Capture the cell that displays the provided text and extract its (X, Y) central coordinate. 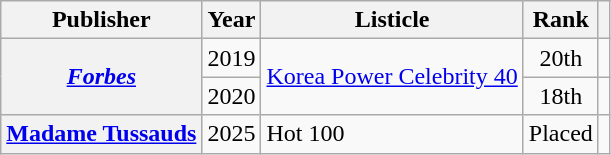
Rank (560, 20)
2020 (232, 96)
Hot 100 (392, 134)
Placed (560, 134)
Korea Power Celebrity 40 (392, 77)
20th (560, 58)
Year (232, 20)
Publisher (102, 20)
18th (560, 96)
Forbes (102, 77)
2019 (232, 58)
2025 (232, 134)
Listicle (392, 20)
Madame Tussauds (102, 134)
